Identify which cell holds the provided text, then report its [x, y] central coordinate. 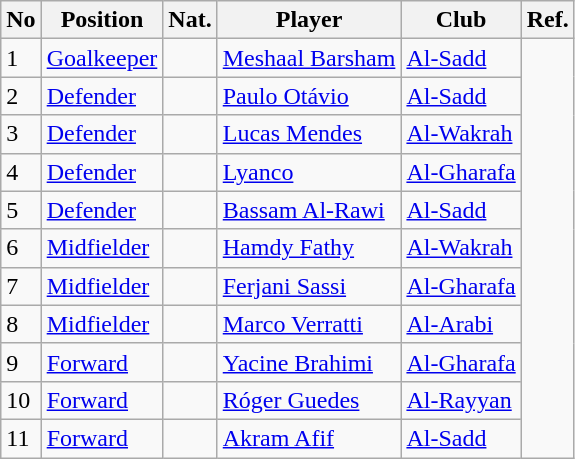
Lyanco [309, 172]
Al-Arabi [461, 324]
Paulo Otávio [309, 96]
Nat. [190, 20]
Ref. [548, 20]
7 [21, 286]
Yacine Brahimi [309, 362]
Player [309, 20]
1 [21, 58]
10 [21, 400]
Marco Verratti [309, 324]
Akram Afif [309, 438]
6 [21, 248]
Bassam Al-Rawi [309, 210]
Róger Guedes [309, 400]
5 [21, 210]
Meshaal Barsham [309, 58]
No [21, 20]
Club [461, 20]
Position [102, 20]
2 [21, 96]
Lucas Mendes [309, 134]
11 [21, 438]
4 [21, 172]
9 [21, 362]
3 [21, 134]
Ferjani Sassi [309, 286]
Al-Rayyan [461, 400]
Hamdy Fathy [309, 248]
Goalkeeper [102, 58]
8 [21, 324]
